Capture the cell that displays the provided text and extract its [X, Y] central coordinate. 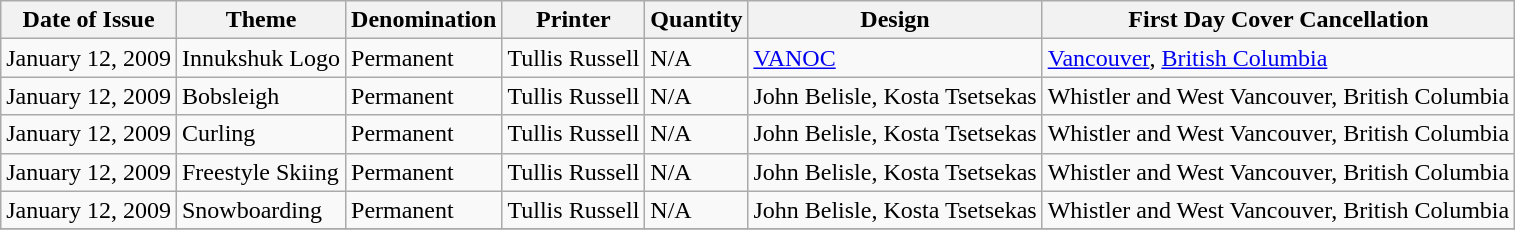
First Day Cover Cancellation [1278, 20]
Freestyle Skiing [260, 172]
Printer [574, 20]
VANOC [895, 58]
Vancouver, British Columbia [1278, 58]
Denomination [424, 20]
Theme [260, 20]
Quantity [696, 20]
Date of Issue [89, 20]
Snowboarding [260, 210]
Bobsleigh [260, 96]
Design [895, 20]
Innukshuk Logo [260, 58]
Curling [260, 134]
